Extract the [X, Y] coordinate from the center of the cell holding the provided text.  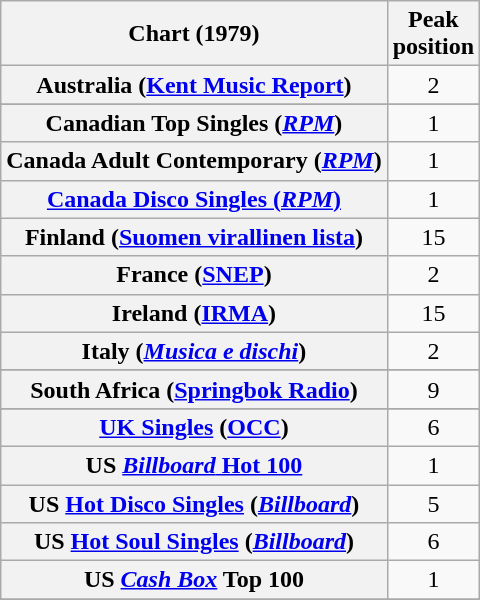
US Cash Box Top 100 [194, 580]
US Hot Disco Singles (Billboard) [194, 503]
9 [433, 389]
Australia (Kent Music Report) [194, 85]
South Africa (Springbok Radio) [194, 389]
Canada Disco Singles (RPM) [194, 199]
Finland (Suomen virallinen lista) [194, 237]
France (SNEP) [194, 275]
Italy (Musica e dischi) [194, 351]
Canadian Top Singles (RPM) [194, 123]
UK Singles (OCC) [194, 427]
Chart (1979) [194, 34]
5 [433, 503]
Canada Adult Contemporary (RPM) [194, 161]
US Hot Soul Singles (Billboard) [194, 542]
Ireland (IRMA) [194, 313]
US Billboard Hot 100 [194, 465]
Peakposition [433, 34]
